Scan for the cell matching the given text and deliver its (x, y) coordinate at center. 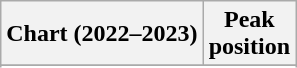
Peakposition (249, 34)
Chart (2022–2023) (102, 34)
